Detect which cell encompasses the target text, then output its (x, y) center coordinate. 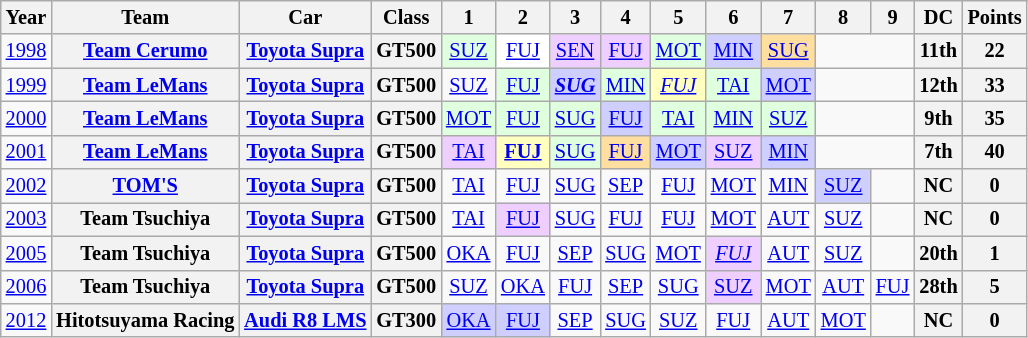
2006 (26, 287)
Class (406, 17)
2 (523, 17)
2003 (26, 219)
2005 (26, 253)
TOM'S (145, 186)
Audi R8 LMS (305, 320)
Team (145, 17)
3 (575, 17)
12th (938, 85)
33 (995, 85)
Car (305, 17)
35 (995, 118)
Year (26, 17)
28th (938, 287)
7th (938, 152)
Team Cerumo (145, 51)
1999 (26, 85)
SEN (575, 51)
22 (995, 51)
GT300 (406, 320)
1998 (26, 51)
9 (893, 17)
DC (938, 17)
20th (938, 253)
6 (734, 17)
7 (788, 17)
8 (844, 17)
9th (938, 118)
2001 (26, 152)
2012 (26, 320)
Hitotsuyama Racing (145, 320)
4 (625, 17)
2000 (26, 118)
Points (995, 17)
11th (938, 51)
40 (995, 152)
2002 (26, 186)
